Locate the cell with the specified text and output its (X, Y) center coordinate. 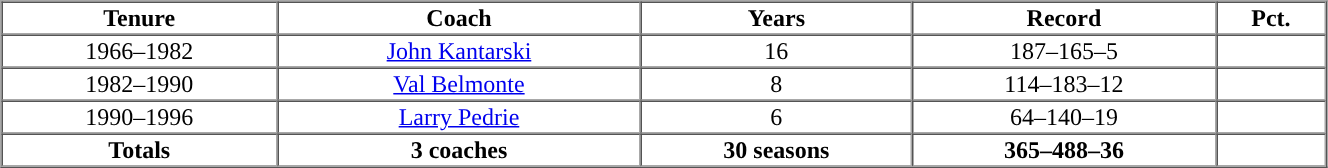
Val Belmonte (459, 84)
Larry Pedrie (459, 116)
Totals (140, 150)
1990–1996 (140, 116)
6 (776, 116)
1982–1990 (140, 84)
365–488–36 (1064, 150)
Years (776, 18)
Coach (459, 18)
1966–1982 (140, 50)
187–165–5 (1064, 50)
Tenure (140, 18)
16 (776, 50)
114–183–12 (1064, 84)
Pct. (1271, 18)
30 seasons (776, 150)
64–140–19 (1064, 116)
3 coaches (459, 150)
Record (1064, 18)
John Kantarski (459, 50)
8 (776, 84)
